Scan for the cell matching the given text and deliver its [x, y] coordinate at center. 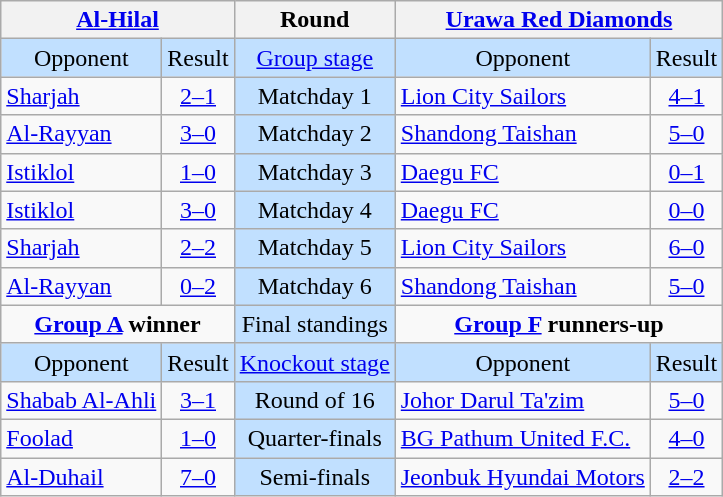
Johor Darul Ta'zim [522, 400]
BG Pathum United F.C. [522, 438]
Quarter-finals [314, 438]
0–2 [198, 286]
Shabab Al-Ahli [82, 400]
Al-Duhail [82, 477]
Matchday 1 [314, 96]
Group stage [314, 58]
Matchday 4 [314, 210]
Round of 16 [314, 400]
Matchday 3 [314, 172]
0–0 [686, 210]
0–1 [686, 172]
Matchday 6 [314, 286]
Round [314, 20]
Al-Hilal [118, 20]
Group F runners-up [558, 324]
Foolad [82, 438]
Semi-finals [314, 477]
4–0 [686, 438]
Matchday 5 [314, 248]
3–1 [198, 400]
Urawa Red Diamonds [558, 20]
7–0 [198, 477]
4–1 [686, 96]
6–0 [686, 248]
Knockout stage [314, 362]
Matchday 2 [314, 134]
2–1 [198, 96]
Final standings [314, 324]
Group A winner [118, 324]
Jeonbuk Hyundai Motors [522, 477]
